For the text-containing cell, return its midpoint in (x, y) coordinate format. 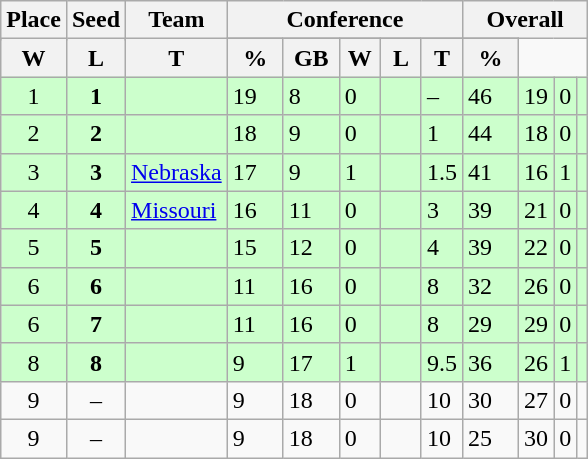
Place (34, 20)
Team (177, 20)
7 (96, 324)
GB (311, 58)
15 (255, 248)
Overall (526, 20)
22 (536, 248)
Conference (344, 20)
32 (491, 286)
27 (536, 400)
25 (491, 438)
46 (491, 96)
44 (491, 134)
41 (491, 172)
Missouri (177, 210)
12 (311, 248)
21 (536, 210)
Nebraska (177, 172)
9.5 (442, 362)
Seed (96, 20)
36 (491, 362)
1.5 (442, 172)
